Search for the cell housing the specified text and yield its (X, Y) center coordinate. 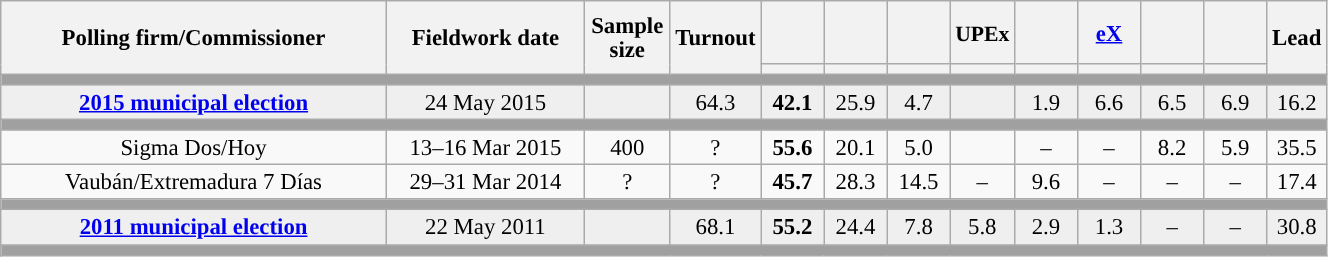
29–31 Mar 2014 (485, 182)
1.3 (1108, 228)
eX (1108, 32)
20.1 (856, 148)
16.2 (1297, 102)
Turnout (716, 38)
5.9 (1236, 148)
Sample size (627, 38)
6.5 (1172, 102)
5.8 (982, 228)
22 May 2011 (485, 228)
6.9 (1236, 102)
400 (627, 148)
Lead (1297, 38)
28.3 (856, 182)
24 May 2015 (485, 102)
17.4 (1297, 182)
64.3 (716, 102)
6.6 (1108, 102)
1.9 (1046, 102)
8.2 (1172, 148)
45.7 (792, 182)
30.8 (1297, 228)
5.0 (918, 148)
14.5 (918, 182)
2015 municipal election (194, 102)
55.6 (792, 148)
25.9 (856, 102)
Fieldwork date (485, 38)
Polling firm/Commissioner (194, 38)
Vaubán/Extremadura 7 Días (194, 182)
2011 municipal election (194, 228)
42.1 (792, 102)
UPEx (982, 32)
2.9 (1046, 228)
Sigma Dos/Hoy (194, 148)
9.6 (1046, 182)
13–16 Mar 2015 (485, 148)
55.2 (792, 228)
68.1 (716, 228)
4.7 (918, 102)
7.8 (918, 228)
24.4 (856, 228)
35.5 (1297, 148)
